Find where the given text appears and provide that cell's center as [x, y] coordinate. 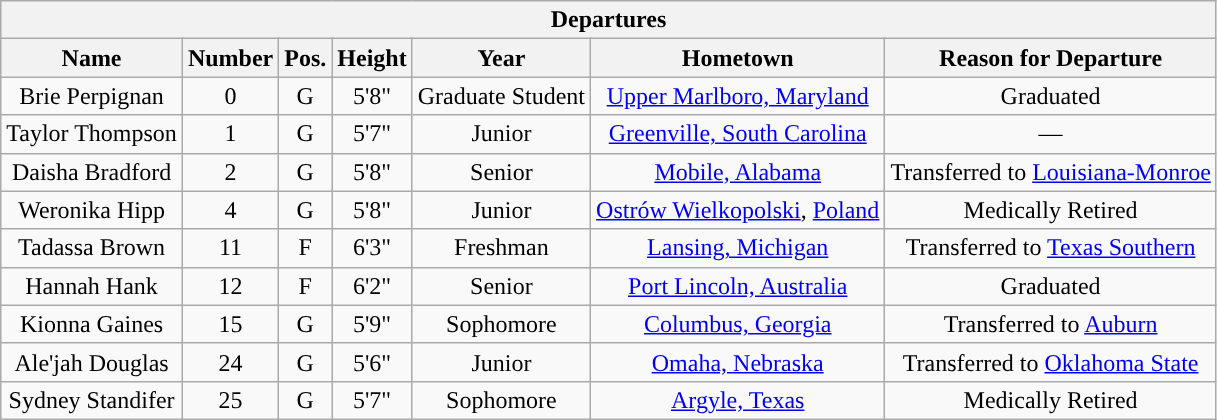
Brie Perpignan [92, 96]
5'6" [372, 362]
Daisha Bradford [92, 172]
Weronika Hipp [92, 210]
Lansing, Michigan [738, 248]
Hometown [738, 58]
Taylor Thompson [92, 134]
— [1050, 134]
12 [230, 286]
Columbus, Georgia [738, 324]
Sydney Standifer [92, 400]
Transferred to Louisiana-Monroe [1050, 172]
Upper Marlboro, Maryland [738, 96]
Ale'jah Douglas [92, 362]
4 [230, 210]
Graduate Student [501, 96]
Name [92, 58]
Ostrów Wielkopolski, Poland [738, 210]
0 [230, 96]
11 [230, 248]
Hannah Hank [92, 286]
Argyle, Texas [738, 400]
Port Lincoln, Australia [738, 286]
Number [230, 58]
5'9" [372, 324]
24 [230, 362]
15 [230, 324]
Pos. [306, 58]
Omaha, Nebraska [738, 362]
Year [501, 58]
Transferred to Texas Southern [1050, 248]
1 [230, 134]
Reason for Departure [1050, 58]
Kionna Gaines [92, 324]
Height [372, 58]
2 [230, 172]
Freshman [501, 248]
Transferred to Oklahoma State [1050, 362]
Mobile, Alabama [738, 172]
Greenville, South Carolina [738, 134]
6'2" [372, 286]
6'3" [372, 248]
Tadassa Brown [92, 248]
Departures [609, 20]
25 [230, 400]
Transferred to Auburn [1050, 324]
